Extract the (x, y) coordinate from the center of the cell holding the provided text.  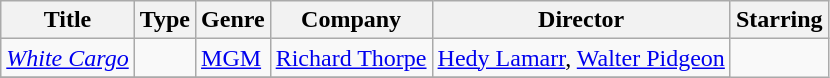
Hedy Lamarr, Walter Pidgeon (581, 58)
Genre (234, 20)
Company (351, 20)
White Cargo (68, 58)
Title (68, 20)
Starring (779, 20)
Richard Thorpe (351, 58)
Type (164, 20)
Director (581, 20)
MGM (234, 58)
